Identify which cell holds the provided text, then report its [x, y] central coordinate. 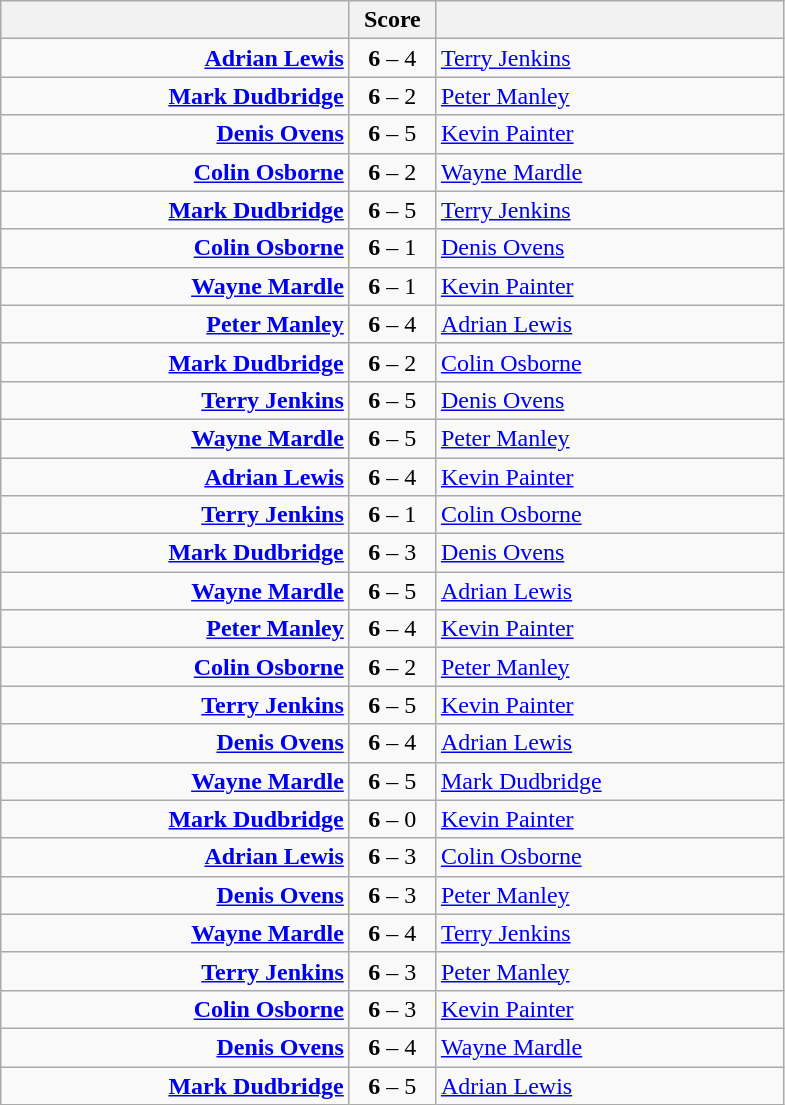
Score [392, 20]
6 – 0 [392, 819]
